For the text-containing cell, return its midpoint in [X, Y] coordinate format. 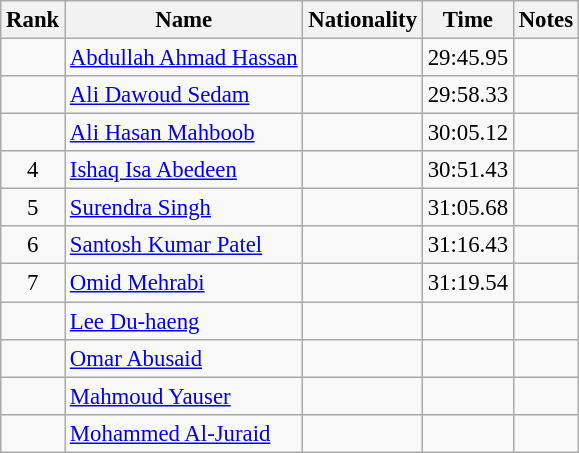
29:45.95 [468, 58]
Nationality [362, 20]
Mahmoud Yauser [184, 396]
29:58.33 [468, 95]
5 [33, 208]
Lee Du-haeng [184, 321]
Time [468, 20]
7 [33, 283]
Notes [546, 20]
31:16.43 [468, 245]
31:19.54 [468, 283]
Omar Abusaid [184, 358]
Santosh Kumar Patel [184, 245]
Name [184, 20]
30:05.12 [468, 133]
6 [33, 245]
Omid Mehrabi [184, 283]
30:51.43 [468, 170]
Ishaq Isa Abedeen [184, 170]
Surendra Singh [184, 208]
Mohammed Al-Juraid [184, 433]
Ali Hasan Mahboob [184, 133]
Rank [33, 20]
31:05.68 [468, 208]
4 [33, 170]
Abdullah Ahmad Hassan [184, 58]
Ali Dawoud Sedam [184, 95]
